From the cell containing the given text, extract its center point as [x, y] coordinate. 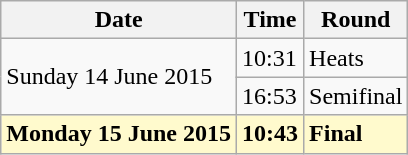
16:53 [270, 96]
Round [356, 20]
Date [119, 20]
10:43 [270, 134]
Sunday 14 June 2015 [119, 77]
Time [270, 20]
Heats [356, 58]
Semifinal [356, 96]
Final [356, 134]
Monday 15 June 2015 [119, 134]
10:31 [270, 58]
